Output the (x, y) coordinate of the center of the cell containing the given text.  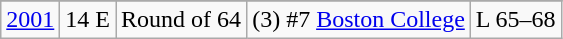
Round of 64 (182, 20)
14 E (88, 20)
2001 (30, 20)
L 65–68 (516, 20)
(3) #7 Boston College (359, 20)
